Identify which cell holds the provided text, then report its [X, Y] central coordinate. 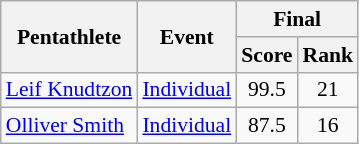
16 [328, 126]
Final [297, 19]
Rank [328, 55]
Pentathlete [70, 36]
Score [266, 55]
87.5 [266, 126]
Event [186, 36]
Leif Knudtzon [70, 90]
21 [328, 90]
99.5 [266, 90]
Olliver Smith [70, 126]
